Identify which cell holds the provided text, then report its [X, Y] central coordinate. 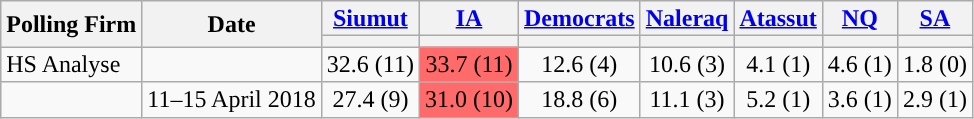
32.6 (11) [370, 64]
11.1 (3) [687, 100]
NQ [860, 18]
1.8 (0) [934, 64]
4.6 (1) [860, 64]
SA [934, 18]
5.2 (1) [778, 100]
18.8 (6) [580, 100]
Date [232, 24]
31.0 (10) [468, 100]
Democrats [580, 18]
10.6 (3) [687, 64]
11–15 April 2018 [232, 100]
27.4 (9) [370, 100]
IA [468, 18]
3.6 (1) [860, 100]
4.1 (1) [778, 64]
12.6 (4) [580, 64]
Siumut [370, 18]
Naleraq [687, 18]
2.9 (1) [934, 100]
HS Analyse [72, 64]
Polling Firm [72, 24]
Atassut [778, 18]
33.7 (11) [468, 64]
